Return [x, y] of the center of cell containing provided text 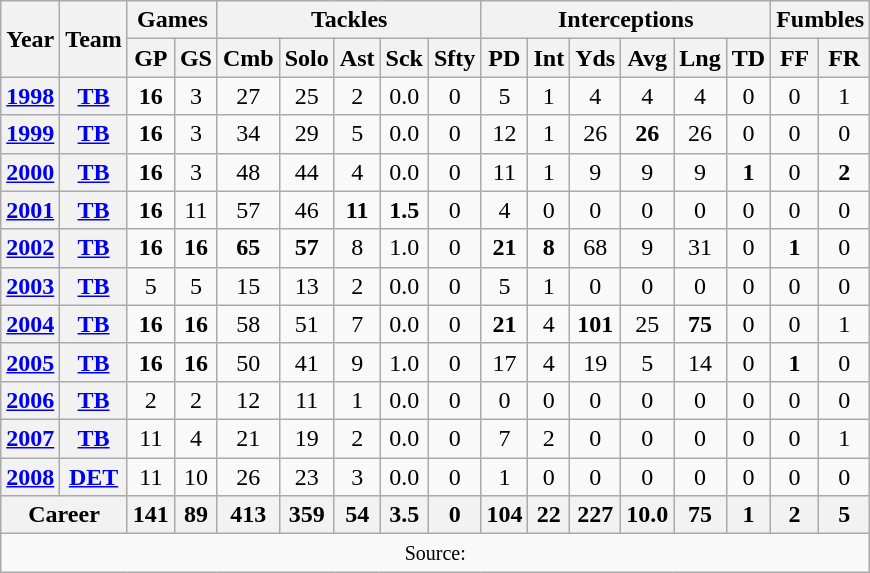
14 [700, 362]
10.0 [648, 515]
Int [549, 58]
359 [306, 515]
58 [248, 324]
15 [248, 286]
DET [94, 477]
2007 [30, 438]
Tackles [348, 20]
Games [172, 20]
2005 [30, 362]
2008 [30, 477]
68 [596, 248]
141 [150, 515]
13 [306, 286]
Avg [648, 58]
Sfty [454, 58]
GS [196, 58]
Interceptions [626, 20]
29 [306, 134]
44 [306, 172]
FF [795, 58]
PD [504, 58]
50 [248, 362]
27 [248, 96]
Team [94, 39]
34 [248, 134]
101 [596, 324]
2006 [30, 400]
1.5 [404, 210]
GP [150, 58]
Ast [357, 58]
3.5 [404, 515]
104 [504, 515]
2002 [30, 248]
Year [30, 39]
31 [700, 248]
48 [248, 172]
2001 [30, 210]
46 [306, 210]
Sck [404, 58]
65 [248, 248]
1999 [30, 134]
2000 [30, 172]
41 [306, 362]
1998 [30, 96]
10 [196, 477]
23 [306, 477]
2004 [30, 324]
Cmb [248, 58]
TD [748, 58]
Fumbles [820, 20]
54 [357, 515]
FR [844, 58]
22 [549, 515]
227 [596, 515]
Yds [596, 58]
89 [196, 515]
Career [64, 515]
51 [306, 324]
Solo [306, 58]
2003 [30, 286]
Source: [436, 553]
Lng [700, 58]
413 [248, 515]
17 [504, 362]
